For the text-containing cell, return its midpoint in (x, y) coordinate format. 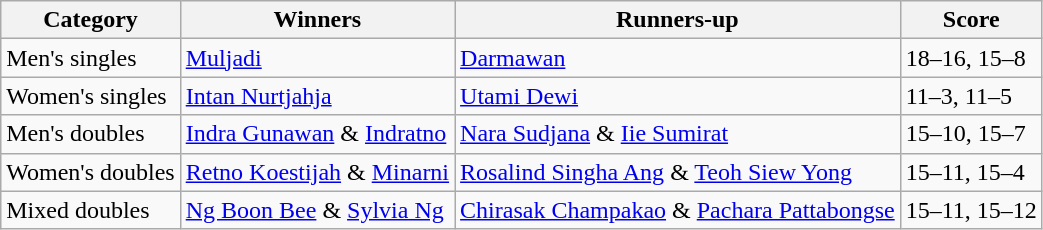
Rosalind Singha Ang & Teoh Siew Yong (678, 172)
Category (90, 20)
Retno Koestijah & Minarni (317, 172)
Chirasak Champakao & Pachara Pattabongse (678, 210)
15–11, 15–4 (971, 172)
Nara Sudjana & Iie Sumirat (678, 134)
Men's doubles (90, 134)
Ng Boon Bee & Sylvia Ng (317, 210)
Runners-up (678, 20)
Utami Dewi (678, 96)
Intan Nurtjahja (317, 96)
15–11, 15–12 (971, 210)
Score (971, 20)
Muljadi (317, 58)
Winners (317, 20)
Mixed doubles (90, 210)
18–16, 15–8 (971, 58)
Darmawan (678, 58)
15–10, 15–7 (971, 134)
Women's doubles (90, 172)
Women's singles (90, 96)
Indra Gunawan & Indratno (317, 134)
11–3, 11–5 (971, 96)
Men's singles (90, 58)
